Output the (X, Y) coordinate of the center of the cell containing the given text.  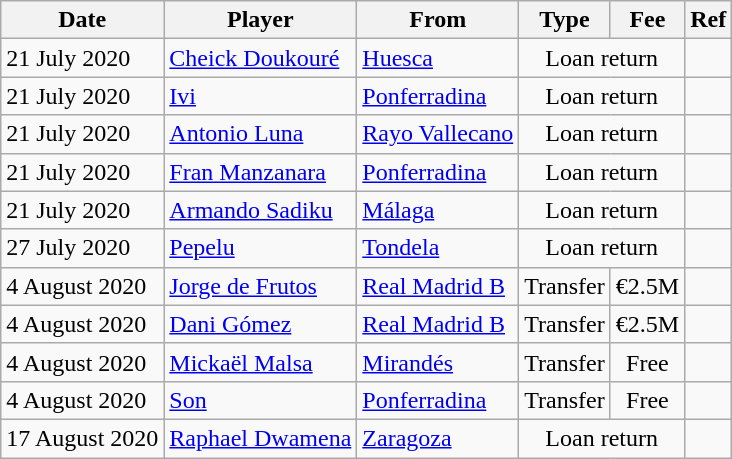
Armando Sadiku (260, 210)
Fee (647, 20)
From (438, 20)
Fran Manzanara (260, 172)
Málaga (438, 210)
Cheick Doukouré (260, 58)
Ref (708, 20)
Mickaël Malsa (260, 362)
Zaragoza (438, 438)
Type (565, 20)
Tondela (438, 248)
Rayo Vallecano (438, 134)
Date (82, 20)
Jorge de Frutos (260, 286)
Ivi (260, 96)
Antonio Luna (260, 134)
Son (260, 400)
Mirandés (438, 362)
Huesca (438, 58)
Player (260, 20)
17 August 2020 (82, 438)
Dani Gómez (260, 324)
Pepelu (260, 248)
Raphael Dwamena (260, 438)
27 July 2020 (82, 248)
